Return the (X, Y) coordinate for the center point of the cell that contains the specified text.  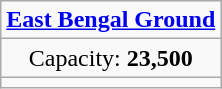
Capacity: 23,500 (111, 58)
East Bengal Ground (111, 20)
